For the text-containing cell, return its midpoint in [X, Y] coordinate format. 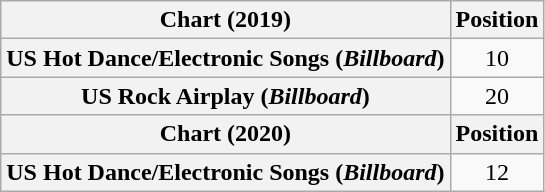
Chart (2020) [226, 134]
20 [497, 96]
10 [497, 58]
12 [497, 172]
US Rock Airplay (Billboard) [226, 96]
Chart (2019) [226, 20]
